Return (X, Y) of the center of cell containing provided text 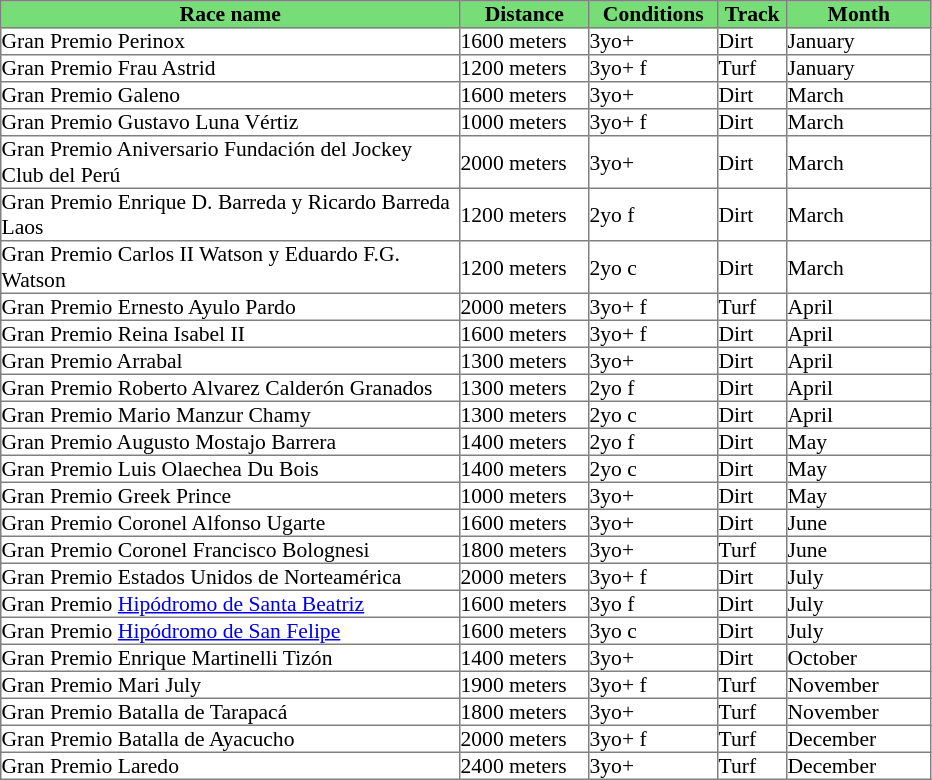
Gran Premio Batalla de Ayacucho (230, 738)
Gran Premio Mario Manzur Chamy (230, 414)
Gran Premio Perinox (230, 42)
Gran Premio Coronel Alfonso Ugarte (230, 522)
Gran Premio Laredo (230, 766)
3yo c (654, 630)
Gran Premio Galeno (230, 96)
Gran Premio Batalla de Tarapacá (230, 712)
1900 meters (524, 684)
Gran Premio Carlos II Watson y Eduardo F.G. Watson (230, 267)
Month (859, 14)
October (859, 658)
Gran Premio Hipódromo de San Felipe (230, 630)
Track (752, 14)
Race name (230, 14)
Gran Premio Luis Olaechea Du Bois (230, 468)
Gran Premio Mari July (230, 684)
Gran Premio Augusto Mostajo Barrera (230, 442)
Gran Premio Greek Prince (230, 496)
Distance (524, 14)
Conditions (654, 14)
Gran Premio Coronel Francisco Bolognesi (230, 550)
Gran Premio Enrique D. Barreda y Ricardo Barreda Laos (230, 214)
Gran Premio Reina Isabel II (230, 334)
Gran Premio Roberto Alvarez Calderón Granados (230, 388)
Gran Premio Hipódromo de Santa Beatriz (230, 604)
2400 meters (524, 766)
Gran Premio Enrique Martinelli Tizón (230, 658)
Gran Premio Aniversario Fundación del Jockey Club del Perú (230, 162)
Gran Premio Estados Unidos de Norteamérica (230, 576)
Gran Premio Arrabal (230, 360)
Gran Premio Gustavo Luna Vértiz (230, 122)
Gran Premio Frau Astrid (230, 68)
Gran Premio Ernesto Ayulo Pardo (230, 306)
3yo f (654, 604)
